Scan for the cell matching the given text and deliver its [x, y] coordinate at center. 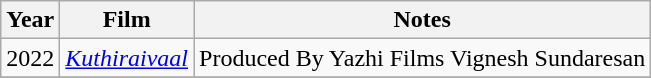
2022 [30, 58]
Notes [422, 20]
Year [30, 20]
Film [127, 20]
Kuthiraivaal [127, 58]
Produced By Yazhi Films Vignesh Sundaresan [422, 58]
